Provide the [x, y] coordinate of the cell's center where the given text is located.  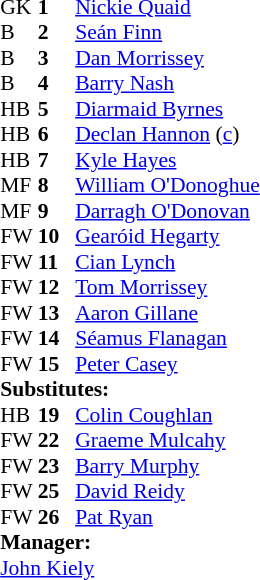
Substitutes: [130, 389]
22 [57, 441]
2 [57, 33]
9 [57, 211]
6 [57, 135]
10 [57, 237]
Declan Hannon (c) [168, 135]
Tom Morrissey [168, 287]
25 [57, 491]
Dan Morrissey [168, 58]
Séamus Flanagan [168, 339]
Barry Nash [168, 83]
12 [57, 287]
Aaron Gillane [168, 313]
14 [57, 339]
15 [57, 364]
4 [57, 83]
Darragh O'Donovan [168, 211]
David Reidy [168, 491]
13 [57, 313]
William O'Donoghue [168, 185]
Seán Finn [168, 33]
Pat Ryan [168, 517]
23 [57, 466]
8 [57, 185]
Cian Lynch [168, 262]
19 [57, 415]
Graeme Mulcahy [168, 441]
Kyle Hayes [168, 160]
5 [57, 109]
Peter Casey [168, 364]
Barry Murphy [168, 466]
11 [57, 262]
Manager: [130, 543]
7 [57, 160]
Diarmaid Byrnes [168, 109]
26 [57, 517]
Colin Coughlan [168, 415]
Gearóid Hegarty [168, 237]
3 [57, 58]
